Extract the (X, Y) coordinate from the center of the cell holding the provided text.  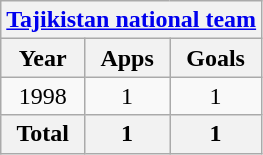
Year (43, 58)
Goals (216, 58)
Apps (128, 58)
Total (43, 134)
1998 (43, 96)
Tajikistan national team (132, 20)
